Scan for the cell matching the given text and deliver its [X, Y] coordinate at center. 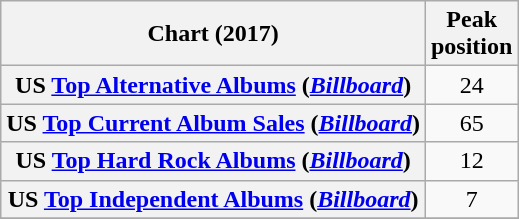
Peakposition [471, 34]
US Top Alternative Albums (Billboard) [214, 85]
Chart (2017) [214, 34]
12 [471, 161]
US Top Independent Albums (Billboard) [214, 199]
65 [471, 123]
24 [471, 85]
US Top Current Album Sales (Billboard) [214, 123]
7 [471, 199]
US Top Hard Rock Albums (Billboard) [214, 161]
